Output the [x, y] coordinate of the center of the cell containing the given text.  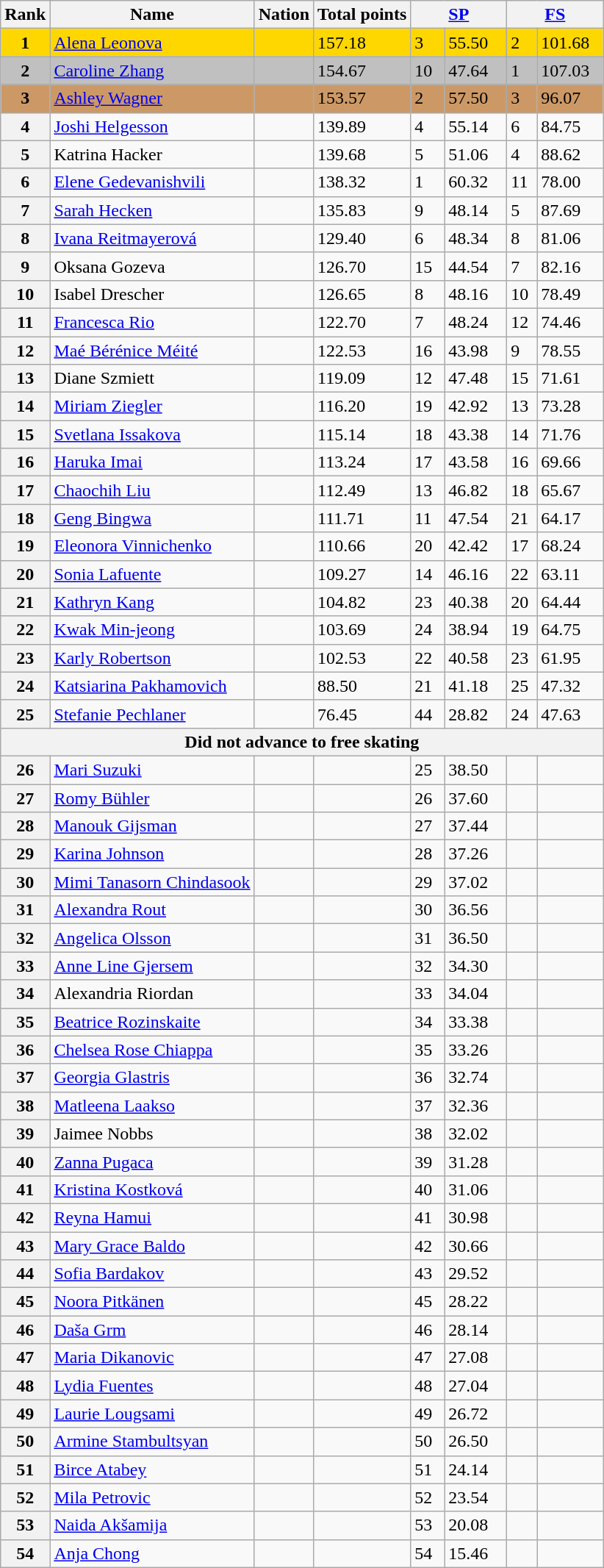
74.46 [570, 322]
37.44 [476, 826]
Birce Atabey [152, 1469]
42.42 [476, 546]
Mila Petrovic [152, 1497]
44.54 [476, 266]
111.71 [362, 518]
Miriam Ziegler [152, 407]
Jaimee Nobbs [152, 1134]
57.50 [476, 99]
26.50 [476, 1442]
Oksana Gozeva [152, 266]
Anne Line Gjersem [152, 966]
Reyna Hamui [152, 1217]
Ivana Reitmayerová [152, 238]
Mary Grace Baldo [152, 1246]
138.32 [362, 182]
Zanna Pugaca [152, 1161]
30.66 [476, 1246]
Noora Pitkänen [152, 1302]
28.82 [476, 714]
Romy Bühler [152, 798]
34.04 [476, 994]
78.55 [570, 351]
88.62 [570, 154]
112.49 [362, 490]
87.69 [570, 210]
102.53 [362, 658]
SP [459, 15]
Maé Bérénice Méité [152, 351]
Manouk Gijsman [152, 826]
Chelsea Rose Chiappa [152, 1050]
Laurie Lougsami [152, 1414]
Karina Johnson [152, 854]
64.17 [570, 518]
157.18 [362, 43]
78.00 [570, 182]
Caroline Zhang [152, 71]
48.16 [476, 294]
71.61 [570, 379]
28.14 [476, 1330]
Katsiarina Pakhamovich [152, 686]
110.66 [362, 546]
Total points [362, 15]
153.57 [362, 99]
47.32 [570, 686]
84.75 [570, 126]
27.04 [476, 1386]
Alena Leonova [152, 43]
46.82 [476, 490]
88.50 [362, 686]
Stefanie Pechlaner [152, 714]
Ashley Wagner [152, 99]
109.27 [362, 574]
Chaochih Liu [152, 490]
47.64 [476, 71]
Rank [25, 15]
36.56 [476, 910]
126.70 [362, 266]
82.16 [570, 266]
Georgia Glastris [152, 1078]
Isabel Drescher [152, 294]
40.38 [476, 602]
Katrina Hacker [152, 154]
15.46 [476, 1553]
107.03 [570, 71]
154.67 [362, 71]
43.38 [476, 434]
61.95 [570, 658]
Geng Bingwa [152, 518]
Did not advance to free skating [302, 742]
FS [556, 15]
116.20 [362, 407]
78.49 [570, 294]
41.18 [476, 686]
65.67 [570, 490]
Diane Szmiett [152, 379]
31.28 [476, 1161]
40.58 [476, 658]
46.16 [476, 574]
34.30 [476, 966]
Karly Robertson [152, 658]
71.76 [570, 434]
27.08 [476, 1358]
47.63 [570, 714]
47.54 [476, 518]
32.36 [476, 1106]
113.24 [362, 462]
Armine Stambultsyan [152, 1442]
Sofia Bardakov [152, 1274]
Matleena Laakso [152, 1106]
31.06 [476, 1189]
Eleonora Vinnichenko [152, 546]
Kwak Min-jeong [152, 630]
60.32 [476, 182]
68.24 [570, 546]
Kathryn Kang [152, 602]
64.44 [570, 602]
Haruka Imai [152, 462]
43.58 [476, 462]
33.38 [476, 1022]
Alexandra Rout [152, 910]
135.83 [362, 210]
33.26 [476, 1050]
Maria Dikanovic [152, 1358]
Elene Gedevanishvili [152, 182]
73.28 [570, 407]
38.94 [476, 630]
Name [152, 15]
101.68 [570, 43]
29.52 [476, 1274]
63.11 [570, 574]
139.68 [362, 154]
36.50 [476, 938]
103.69 [362, 630]
26.72 [476, 1414]
32.74 [476, 1078]
129.40 [362, 238]
64.75 [570, 630]
Kristina Kostková [152, 1189]
Nation [284, 15]
104.82 [362, 602]
43.98 [476, 351]
42.92 [476, 407]
Sarah Hecken [152, 210]
126.65 [362, 294]
48.14 [476, 210]
Anja Chong [152, 1553]
37.26 [476, 854]
37.02 [476, 882]
Francesca Rio [152, 322]
Lydia Fuentes [152, 1386]
96.07 [570, 99]
38.50 [476, 770]
24.14 [476, 1469]
139.89 [362, 126]
Sonia Lafuente [152, 574]
119.09 [362, 379]
Mimi Tanasorn Chindasook [152, 882]
Joshi Helgesson [152, 126]
Mari Suzuki [152, 770]
Svetlana Issakova [152, 434]
Daša Grm [152, 1330]
122.70 [362, 322]
Alexandria Riordan [152, 994]
47.48 [476, 379]
115.14 [362, 434]
37.60 [476, 798]
69.66 [570, 462]
Beatrice Rozinskaite [152, 1022]
48.24 [476, 322]
51.06 [476, 154]
20.08 [476, 1525]
Angelica Olsson [152, 938]
32.02 [476, 1134]
81.06 [570, 238]
122.53 [362, 351]
76.45 [362, 714]
23.54 [476, 1497]
30.98 [476, 1217]
55.50 [476, 43]
Naida Akšamija [152, 1525]
55.14 [476, 126]
48.34 [476, 238]
28.22 [476, 1302]
